Search for the cell housing the specified text and yield its (X, Y) center coordinate. 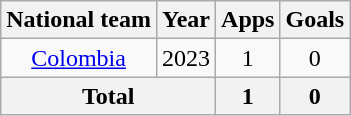
Year (186, 20)
Colombia (79, 58)
Total (108, 96)
2023 (186, 58)
National team (79, 20)
Goals (315, 20)
Apps (248, 20)
